Find where the given text appears and provide that cell's center as (x, y) coordinate. 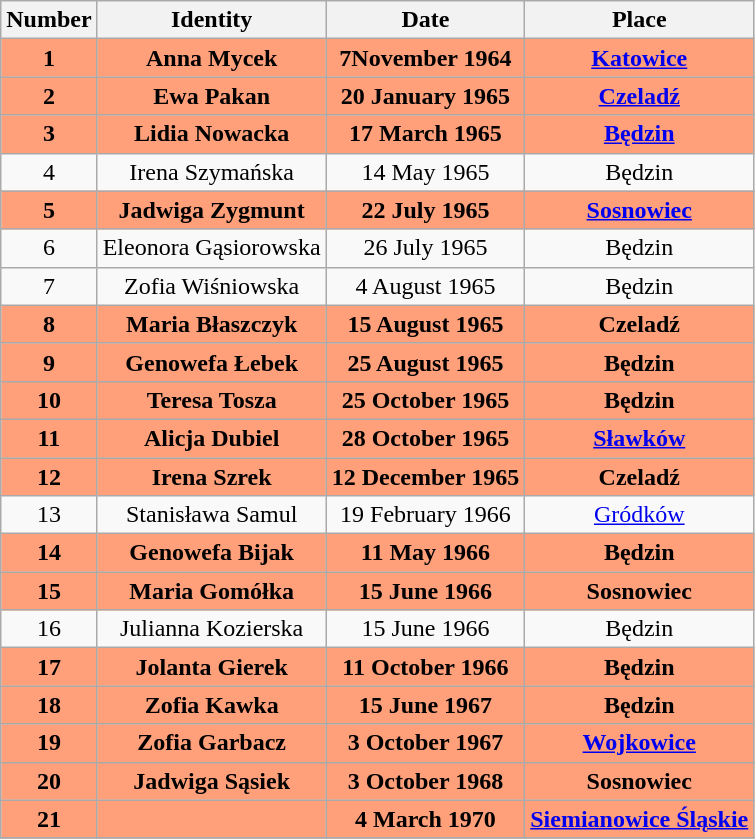
2 (49, 96)
11 May 1966 (426, 553)
17 March 1965 (426, 134)
Zofia Wiśniowska (212, 286)
Maria Gomółka (212, 591)
Stanisława Samul (212, 515)
Sławków (640, 438)
7November 1964 (426, 58)
19 February 1966 (426, 515)
21 (49, 819)
Date (426, 20)
Genowefa Bijak (212, 553)
3 October 1968 (426, 781)
9 (49, 362)
Genowefa Łebek (212, 362)
10 (49, 400)
16 (49, 629)
Katowice (640, 58)
26 July 1965 (426, 248)
25 October 1965 (426, 400)
15 August 1965 (426, 324)
4 August 1965 (426, 286)
6 (49, 248)
Irena Szrek (212, 477)
15 June 1967 (426, 705)
13 (49, 515)
7 (49, 286)
Jadwiga Zygmunt (212, 210)
8 (49, 324)
20 (49, 781)
22 July 1965 (426, 210)
19 (49, 743)
Alicja Dubiel (212, 438)
20 January 1965 (426, 96)
4 March 1970 (426, 819)
Siemianowice Śląskie (640, 819)
Ewa Pakan (212, 96)
Maria Błaszczyk (212, 324)
3 October 1967 (426, 743)
3 (49, 134)
Wojkowice (640, 743)
12 December 1965 (426, 477)
15 (49, 591)
Gródków (640, 515)
11 (49, 438)
1 (49, 58)
Anna Mycek (212, 58)
Irena Szymańska (212, 172)
18 (49, 705)
Lidia Nowacka (212, 134)
4 (49, 172)
Eleonora Gąsiorowska (212, 248)
14 (49, 553)
25 August 1965 (426, 362)
Julianna Kozierska (212, 629)
Number (49, 20)
Teresa Tosza (212, 400)
17 (49, 667)
28 October 1965 (426, 438)
Place (640, 20)
11 October 1966 (426, 667)
12 (49, 477)
Identity (212, 20)
Zofia Garbacz (212, 743)
Jadwiga Sąsiek (212, 781)
Zofia Kawka (212, 705)
5 (49, 210)
Jolanta Gierek (212, 667)
14 May 1965 (426, 172)
